Determine the (x, y) coordinate at the center of the cell enclosing the given text.  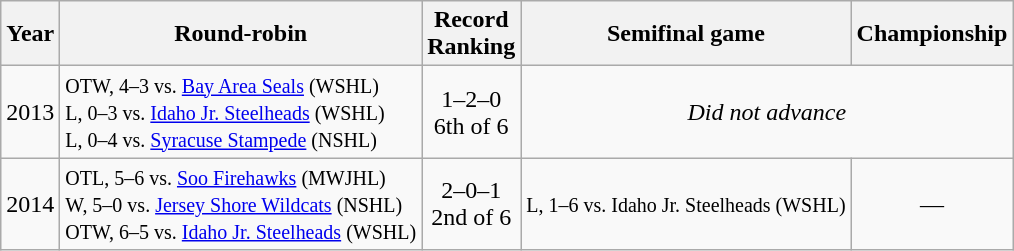
OTL, 5–6 vs. Soo Firehawks (MWJHL)W, 5–0 vs. Jersey Shore Wildcats (NSHL)OTW, 6–5 vs. Idaho Jr. Steelheads (WSHL) (241, 204)
Did not advance (767, 112)
1–2–06th of 6 (472, 112)
Record Ranking (472, 34)
OTW, 4–3 vs. Bay Area Seals (WSHL)L, 0–3 vs. Idaho Jr. Steelheads (WSHL)L, 0–4 vs. Syracuse Stampede (NSHL) (241, 112)
Year (30, 34)
Round-robin (241, 34)
2014 (30, 204)
Championship (932, 34)
L, 1–6 vs. Idaho Jr. Steelheads (WSHL) (686, 204)
— (932, 204)
2–0–12nd of 6 (472, 204)
2013 (30, 112)
Semifinal game (686, 34)
